Return (x, y) of the center of cell containing provided text 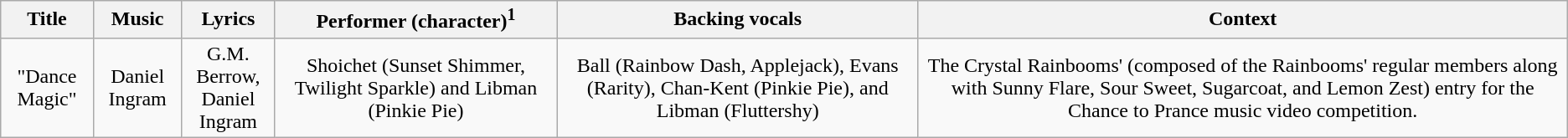
Shoichet (Sunset Shimmer, Twilight Sparkle) and Libman (Pinkie Pie) (416, 87)
"Dance Magic" (47, 87)
Performer (character)1 (416, 20)
Lyrics (228, 20)
G.M. Berrow,Daniel Ingram (228, 87)
Context (1243, 20)
Daniel Ingram (137, 87)
Title (47, 20)
Music (137, 20)
Backing vocals (737, 20)
Ball (Rainbow Dash, Applejack), Evans (Rarity), Chan-Kent (Pinkie Pie), and Libman (Fluttershy) (737, 87)
